Find where the given text appears and provide that cell's center as [x, y] coordinate. 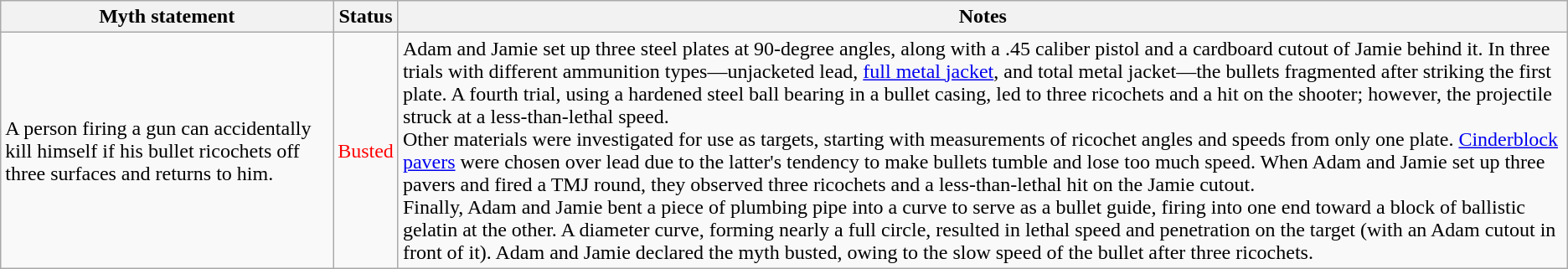
Status [366, 17]
A person firing a gun can accidentally kill himself if his bullet ricochets off three surfaces and returns to him. [168, 151]
Myth statement [168, 17]
Notes [983, 17]
Busted [366, 151]
